Locate the cell with the specified text and output its (X, Y) center coordinate. 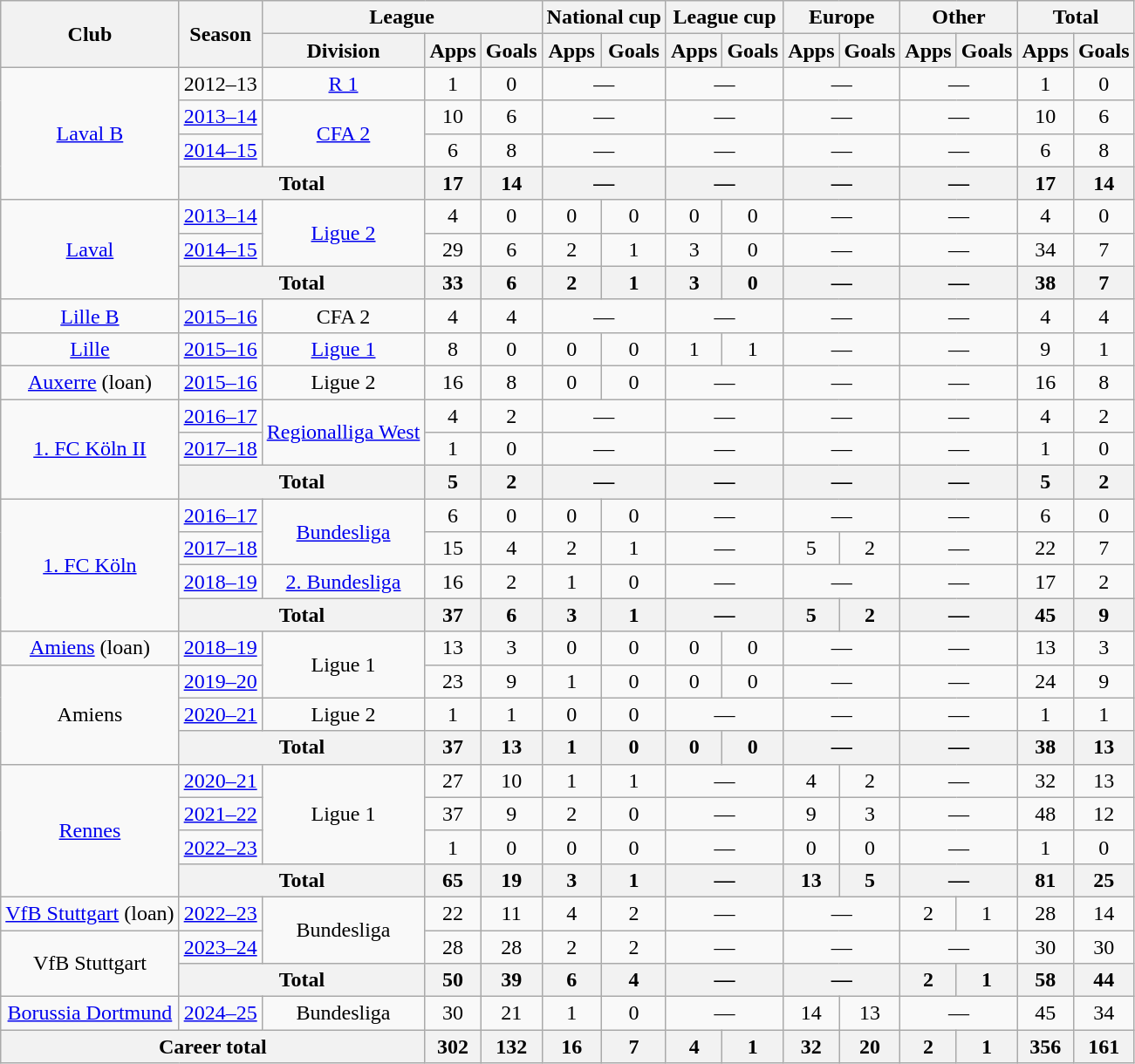
11 (511, 913)
2021–22 (220, 814)
29 (453, 249)
VfB Stuttgart (loan) (90, 913)
Amiens (loan) (90, 648)
Laval (90, 249)
33 (453, 283)
161 (1104, 1047)
24 (1045, 681)
Club (90, 34)
League cup (724, 17)
21 (511, 1013)
2023–24 (220, 946)
Laval B (90, 133)
Season (220, 34)
Other (959, 17)
Career total (213, 1047)
15 (453, 549)
Lille B (90, 316)
2. Bundesliga (344, 582)
19 (511, 880)
VfB Stuttgart (90, 963)
1. FC Köln (90, 565)
65 (453, 880)
2024–25 (220, 1013)
R 1 (344, 84)
50 (453, 980)
44 (1104, 980)
132 (511, 1047)
48 (1045, 814)
27 (453, 781)
National cup (604, 17)
25 (1104, 880)
Borussia Dortmund (90, 1013)
Rennes (90, 830)
20 (870, 1047)
356 (1045, 1047)
League (401, 17)
Amiens (90, 714)
Regionalliga West (344, 433)
81 (1045, 880)
Division (344, 51)
302 (453, 1047)
2012–13 (220, 84)
Lille (90, 349)
39 (511, 980)
Auxerre (loan) (90, 382)
1. FC Köln II (90, 449)
23 (453, 681)
12 (1104, 814)
2019–20 (220, 681)
58 (1045, 980)
Europe (842, 17)
